Scan for the cell matching the given text and deliver its (x, y) coordinate at center. 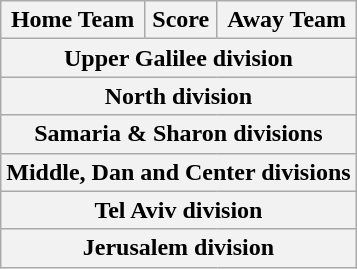
Score (180, 20)
Jerusalem division (178, 248)
Samaria & Sharon divisions (178, 134)
Home Team (73, 20)
Away Team (286, 20)
Middle, Dan and Center divisions (178, 172)
Tel Aviv division (178, 210)
North division (178, 96)
Upper Galilee division (178, 58)
